For the text-containing cell, return its midpoint in [x, y] coordinate format. 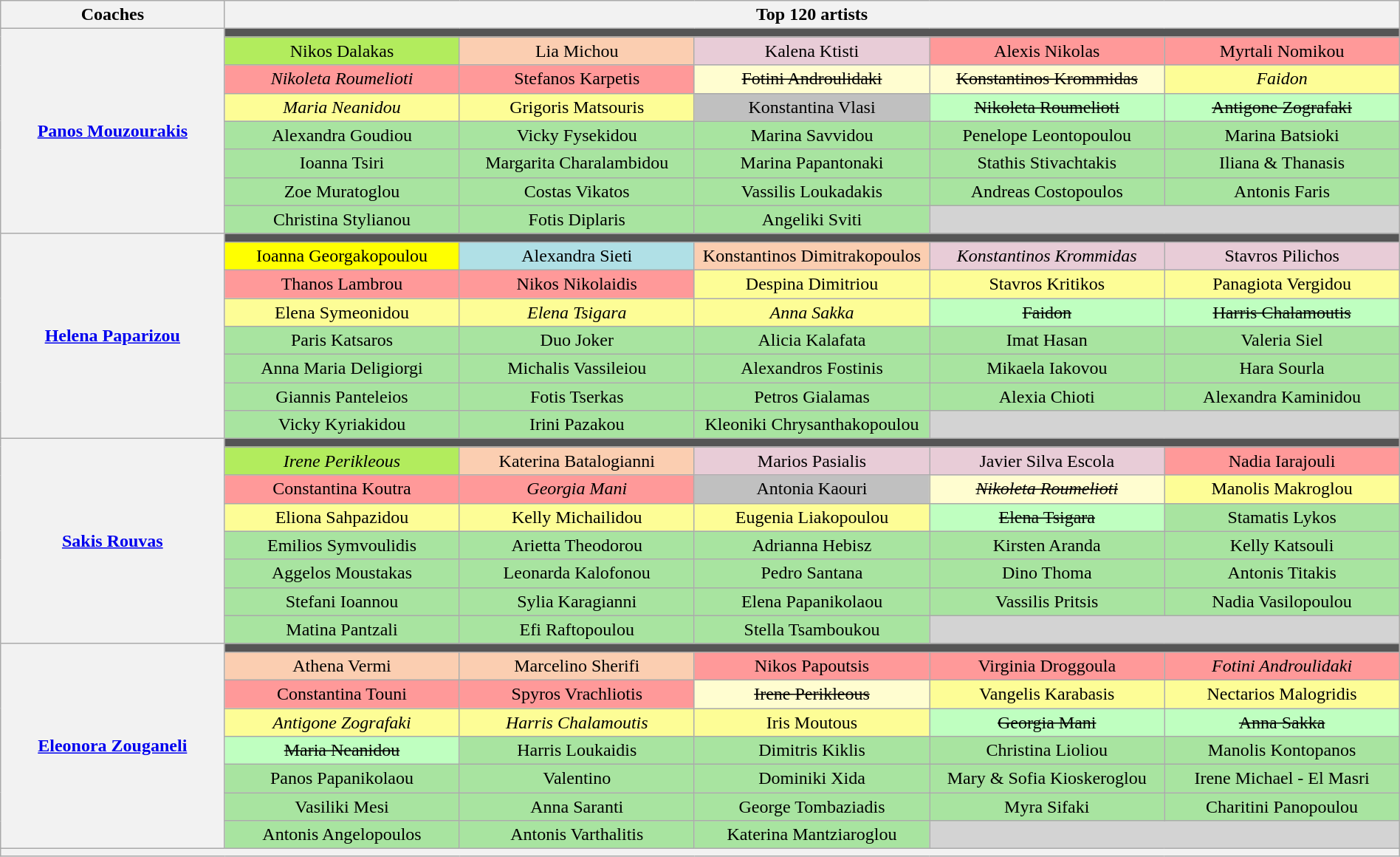
Panos Mouzourakis [112, 132]
Efi Raftopoulou [577, 629]
Pedro Santana [811, 573]
Margarita Charalambidou [577, 163]
Christina Lioliou [1047, 751]
Myrtali Nomikou [1282, 51]
Katerina Batalogianni [577, 461]
Marina Savvidou [811, 135]
Mary & Sofia Kioskeroglou [1047, 779]
Irini Pazakou [577, 425]
Marina Batsioki [1282, 135]
Grigoris Matsouris [577, 107]
George Tombaziadis [811, 807]
Antonia Kaouri [811, 489]
Aggelos Moustakas [342, 573]
Andreas Costopoulos [1047, 191]
Iris Moutous [811, 722]
Zoe Muratoglou [342, 191]
Ioanna Georgakopoulou [342, 256]
Kirsten Aranda [1047, 545]
Vicky Kyriakidou [342, 425]
Leonarda Kalofonou [577, 573]
Constantina Touni [342, 694]
Vasiliki Mesi [342, 807]
Kleoniki Chrysanthakopoulou [811, 425]
Vangelis Karabasis [1047, 694]
Vassilis Pritsis [1047, 601]
Valentino [577, 779]
Thanos Lambrou [342, 284]
Nikos Papoutsis [811, 666]
Christina Stylianou [342, 219]
Dominiki Xida [811, 779]
Hara Sourla [1282, 369]
Dimitris Kiklis [811, 751]
Spyros Vrachliotis [577, 694]
Vicky Fysekidou [577, 135]
Stella Tsamboukou [811, 629]
Harris Loukaidis [577, 751]
Stavros Pilichos [1282, 256]
Antonis Angelopoulos [342, 835]
Fotis Tserkas [577, 397]
Giannis Panteleios [342, 397]
Paris Katsaros [342, 341]
Alexandra Sieti [577, 256]
Eliona Sahpazidou [342, 517]
Emilios Symvoulidis [342, 545]
Katerina Mantziaroglou [811, 835]
Stavros Kritikos [1047, 284]
Dino Thoma [1047, 573]
Panos Papanikolaou [342, 779]
Marcelino Sherifi [577, 666]
Arietta Theodorou [577, 545]
Sakis Rouvas [112, 542]
Myra Sifaki [1047, 807]
Alexia Chioti [1047, 397]
Fotis Diplaris [577, 219]
Nadia Vasilopoulou [1282, 601]
Anna Maria Deligiorgi [342, 369]
Petros Gialamas [811, 397]
Irene Michael - El Masri [1282, 779]
Konstantinos Dimitrakopoulos [811, 256]
Elena Papanikolaou [811, 601]
Valeria Siel [1282, 341]
Stefanos Karpetis [577, 79]
Panagiota Vergidou [1282, 284]
Iliana & Thanasis [1282, 163]
Constantina Koutra [342, 489]
Adrianna Hebisz [811, 545]
Alexandra Kaminidou [1282, 397]
Alexandros Fostinis [811, 369]
Antonis Varthalitis [577, 835]
Marios Pasialis [811, 461]
Nikos Nikolaidis [577, 284]
Athena Vermi [342, 666]
Kelly Katsouli [1282, 545]
Stefani Ioannou [342, 601]
Stathis Stivachtakis [1047, 163]
Ioanna Tsiri [342, 163]
Helena Paparizou [112, 336]
Alexis Nikolas [1047, 51]
Marina Papantonaki [811, 163]
Despina Dimitriou [811, 284]
Javier Silva Escola [1047, 461]
Lia Michou [577, 51]
Elena Symeonidou [342, 313]
Alexandra Goudiou [342, 135]
Manolis Makroglou [1282, 489]
Sylia Karagianni [577, 601]
Kalena Ktisti [811, 51]
Nectarios Malogridis [1282, 694]
Konstantina Vlasi [811, 107]
Stamatis Lykos [1282, 517]
Eugenia Liakopoulou [811, 517]
Vassilis Loukadakis [811, 191]
Mikaela Iakovou [1047, 369]
Charitini Panopoulou [1282, 807]
Antonis Faris [1282, 191]
Nikos Dalakas [342, 51]
Alicia Kalafata [811, 341]
Duo Joker [577, 341]
Antonis Titakis [1282, 573]
Virginia Droggoula [1047, 666]
Kelly Michailidou [577, 517]
Angeliki Sviti [811, 219]
Penelope Leontopoulou [1047, 135]
Costas Vikatos [577, 191]
Top 120 artists [812, 15]
Eleonora Zouganeli [112, 746]
Coaches [112, 15]
Matina Pantzali [342, 629]
Anna Saranti [577, 807]
Imat Hasan [1047, 341]
Michalis Vassileiou [577, 369]
Nadia Iarajouli [1282, 461]
Manolis Kontopanos [1282, 751]
